Return the (x, y) coordinate for the center point of the cell that contains the specified text.  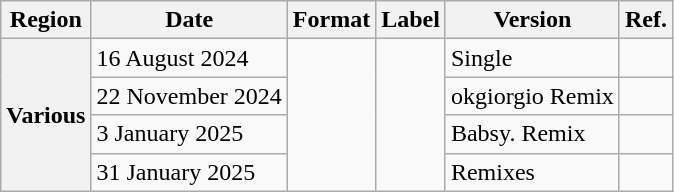
Format (331, 20)
Date (189, 20)
okgiorgio Remix (532, 96)
22 November 2024 (189, 96)
Various (46, 115)
Babsy. Remix (532, 134)
Version (532, 20)
Single (532, 58)
Ref. (646, 20)
Remixes (532, 172)
Label (411, 20)
Region (46, 20)
3 January 2025 (189, 134)
16 August 2024 (189, 58)
31 January 2025 (189, 172)
